From the cell containing the given text, extract its center point as [X, Y] coordinate. 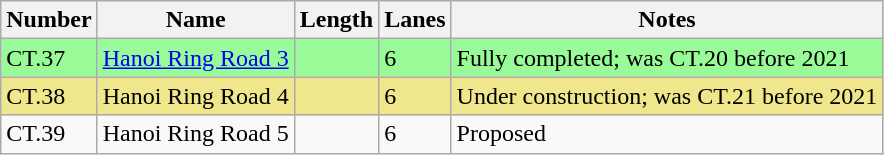
Name [196, 20]
Under construction; was CT.21 before 2021 [667, 96]
Length [336, 20]
Lanes [415, 20]
Fully completed; was CT.20 before 2021 [667, 58]
Hanoi Ring Road 5 [196, 134]
Notes [667, 20]
CT.39 [49, 134]
Proposed [667, 134]
Number [49, 20]
CT.38 [49, 96]
Hanoi Ring Road 3 [196, 58]
CT.37 [49, 58]
Hanoi Ring Road 4 [196, 96]
